Return [X, Y] of the center of cell containing provided text 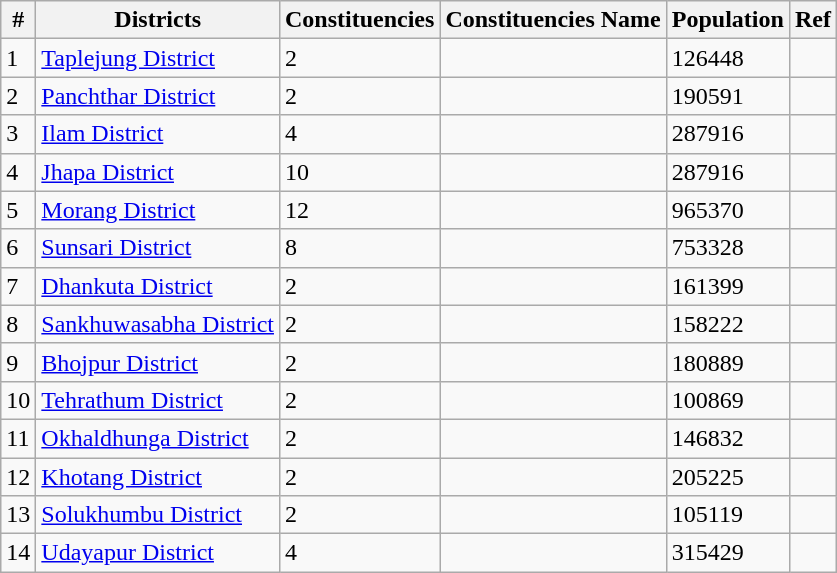
126448 [728, 58]
Udayapur District [158, 553]
14 [18, 553]
180889 [728, 362]
13 [18, 515]
190591 [728, 96]
Ref [812, 20]
Panchthar District [158, 96]
205225 [728, 477]
9 [18, 362]
Population [728, 20]
Ilam District [158, 134]
11 [18, 438]
5 [18, 210]
Districts [158, 20]
Dhankuta District [158, 286]
Sankhuwasabha District [158, 324]
Tehrathum District [158, 400]
146832 [728, 438]
161399 [728, 286]
Khotang District [158, 477]
Bhojpur District [158, 362]
315429 [728, 553]
Morang District [158, 210]
3 [18, 134]
Solukhumbu District [158, 515]
Okhaldhunga District [158, 438]
100869 [728, 400]
7 [18, 286]
Jhapa District [158, 172]
Sunsari District [158, 248]
6 [18, 248]
965370 [728, 210]
Constituencies [359, 20]
1 [18, 58]
Taplejung District [158, 58]
# [18, 20]
Constituencies Name [553, 20]
105119 [728, 515]
158222 [728, 324]
753328 [728, 248]
